Detect which cell encompasses the target text, then output its (X, Y) center coordinate. 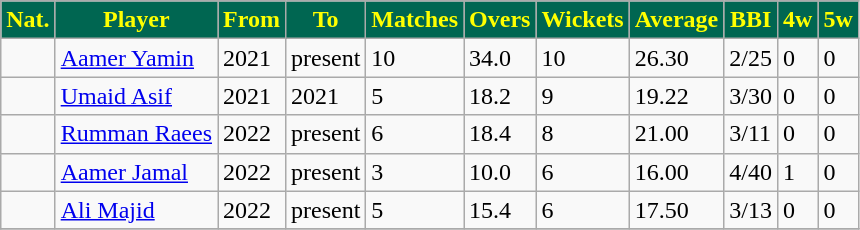
4/40 (751, 172)
16.00 (676, 172)
Matches (415, 20)
34.0 (500, 58)
Overs (500, 20)
26.30 (676, 58)
Average (676, 20)
Rumman Raees (136, 134)
Ali Majid (136, 210)
Wickets (582, 20)
Nat. (28, 20)
4w (798, 20)
19.22 (676, 96)
Player (136, 20)
1 (798, 172)
17.50 (676, 210)
18.4 (500, 134)
8 (582, 134)
Aamer Jamal (136, 172)
2/25 (751, 58)
BBI (751, 20)
From (252, 20)
3/30 (751, 96)
5w (838, 20)
To (325, 20)
10.0 (500, 172)
Umaid Asif (136, 96)
18.2 (500, 96)
21.00 (676, 134)
15.4 (500, 210)
Aamer Yamin (136, 58)
3 (415, 172)
9 (582, 96)
3/13 (751, 210)
3/11 (751, 134)
